Capture the cell that displays the provided text and extract its [X, Y] central coordinate. 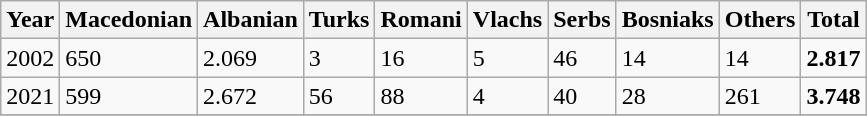
261 [760, 96]
40 [582, 96]
2021 [30, 96]
Serbs [582, 20]
Year [30, 20]
Romani [421, 20]
28 [668, 96]
2.069 [251, 58]
Macedonian [129, 20]
Vlachs [507, 20]
599 [129, 96]
88 [421, 96]
Total [834, 20]
16 [421, 58]
3.748 [834, 96]
3 [339, 58]
5 [507, 58]
2.817 [834, 58]
56 [339, 96]
Bosniaks [668, 20]
650 [129, 58]
Albanian [251, 20]
Others [760, 20]
4 [507, 96]
Turks [339, 20]
46 [582, 58]
2002 [30, 58]
2.672 [251, 96]
